Return (X, Y) of the center of cell containing provided text 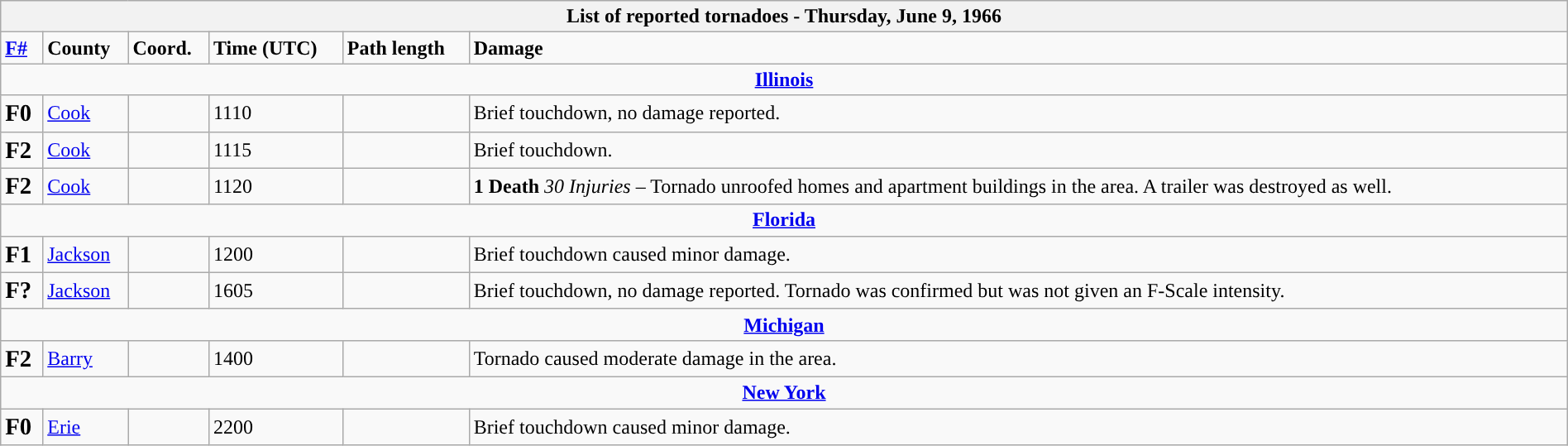
Brief touchdown, no damage reported. Tornado was confirmed but was not given an F-Scale intensity. (1018, 290)
Michigan (784, 324)
New York (784, 392)
1110 (275, 113)
Florida (784, 220)
1115 (275, 150)
Path length (405, 48)
F? (22, 290)
Brief touchdown, no damage reported. (1018, 113)
Erie (86, 427)
Illinois (784, 79)
Brief touchdown. (1018, 150)
Time (UTC) (275, 48)
1200 (275, 254)
1120 (275, 186)
Damage (1018, 48)
Coord. (169, 48)
Barry (86, 358)
1 Death 30 Injuries – Tornado unroofed homes and apartment buildings in the area. A trailer was destroyed as well. (1018, 186)
1400 (275, 358)
2200 (275, 427)
1605 (275, 290)
F1 (22, 254)
County (86, 48)
List of reported tornadoes - Thursday, June 9, 1966 (784, 17)
Tornado caused moderate damage in the area. (1018, 358)
F# (22, 48)
